Pinpoint the cell where the given text exists, returning its [x, y] midpoint coordinate. 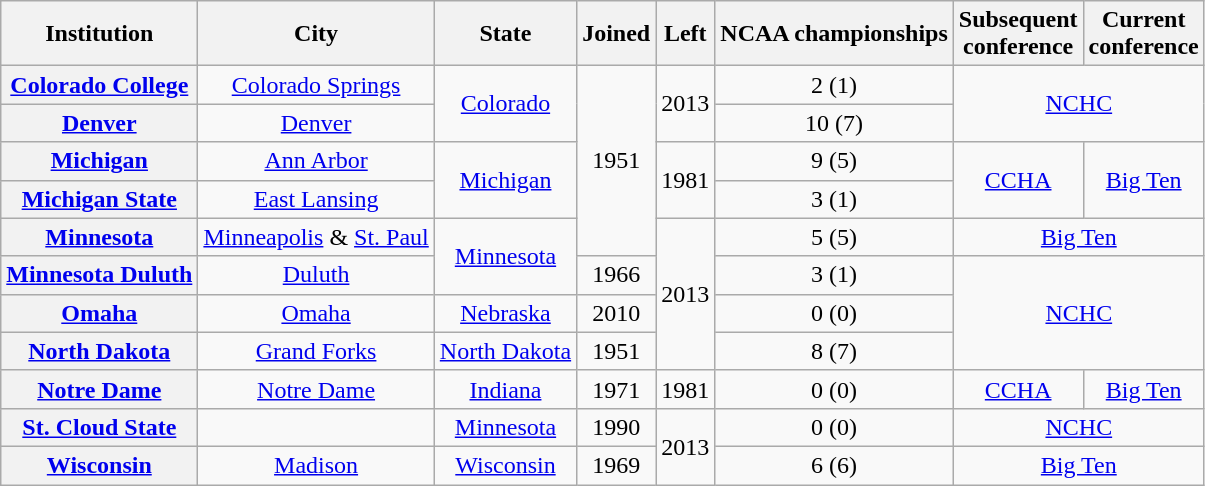
1966 [616, 275]
2010 [616, 313]
Institution [100, 34]
State [505, 34]
Subsequentconference [1018, 34]
NCAA championships [834, 34]
Colorado College [100, 85]
2 (1) [834, 85]
Left [686, 34]
Nebraska [505, 313]
6 (6) [834, 465]
St. Cloud State [100, 427]
Minneapolis & St. Paul [316, 237]
Minnesota Duluth [100, 275]
10 (7) [834, 123]
Grand Forks [316, 351]
East Lansing [316, 199]
9 (5) [834, 161]
1990 [616, 427]
Joined [616, 34]
8 (7) [834, 351]
Colorado Springs [316, 85]
5 (5) [834, 237]
Ann Arbor [316, 161]
1971 [616, 389]
Indiana [505, 389]
City [316, 34]
Michigan State [100, 199]
Currentconference [1144, 34]
Madison [316, 465]
Colorado [505, 104]
Duluth [316, 275]
1969 [616, 465]
